Provide the (x, y) coordinate of the cell's center where the given text is located.  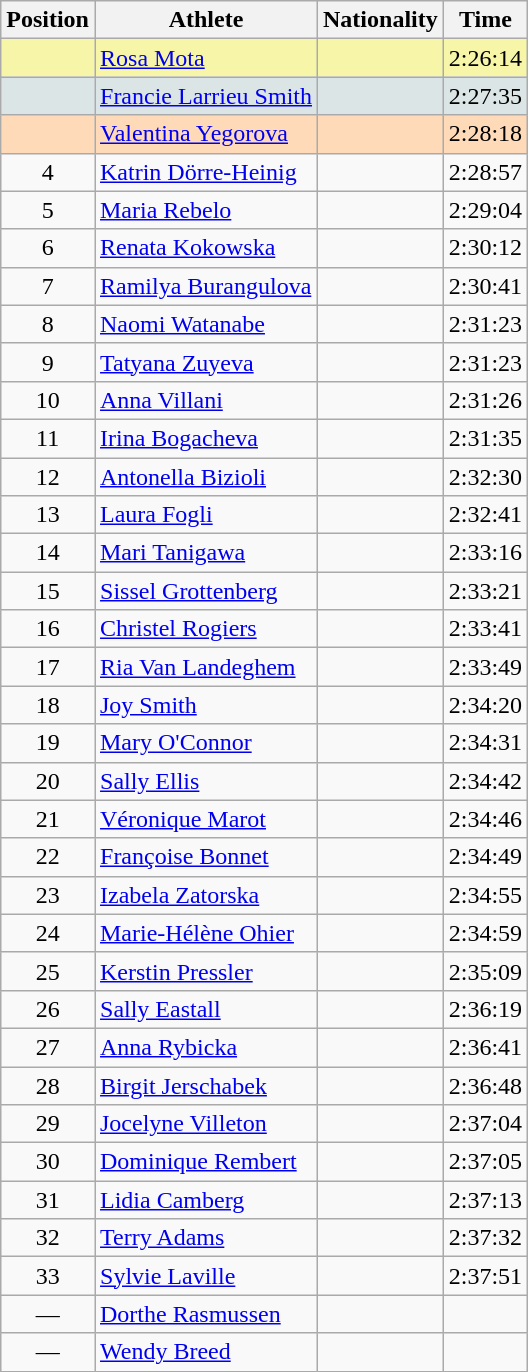
2:26:14 (485, 58)
Anna Rybicka (206, 1047)
31 (48, 1200)
14 (48, 553)
7 (48, 286)
2:34:49 (485, 857)
2:28:57 (485, 172)
2:34:42 (485, 781)
Antonella Bizioli (206, 477)
23 (48, 895)
17 (48, 667)
Véronique Marot (206, 819)
2:33:16 (485, 553)
Françoise Bonnet (206, 857)
Tatyana Zuyeva (206, 362)
Kerstin Pressler (206, 971)
6 (48, 248)
2:37:05 (485, 1162)
2:32:30 (485, 477)
Rosa Mota (206, 58)
2:31:26 (485, 400)
Laura Fogli (206, 515)
2:37:04 (485, 1124)
30 (48, 1162)
Ria Van Landeghem (206, 667)
2:36:41 (485, 1047)
Marie-Hélène Ohier (206, 933)
2:36:48 (485, 1085)
16 (48, 629)
8 (48, 324)
Sally Eastall (206, 1009)
18 (48, 705)
Katrin Dörre-Heinig (206, 172)
Renata Kokowska (206, 248)
Christel Rogiers (206, 629)
2:33:41 (485, 629)
24 (48, 933)
2:34:31 (485, 743)
Sissel Grottenberg (206, 591)
19 (48, 743)
2:27:35 (485, 96)
2:37:32 (485, 1238)
2:33:49 (485, 667)
2:36:19 (485, 1009)
Dorthe Rasmussen (206, 1314)
2:31:35 (485, 438)
Anna Villani (206, 400)
2:34:55 (485, 895)
Ramilya Burangulova (206, 286)
Francie Larrieu Smith (206, 96)
Sally Ellis (206, 781)
Terry Adams (206, 1238)
Joy Smith (206, 705)
Athlete (206, 20)
10 (48, 400)
2:34:20 (485, 705)
2:30:12 (485, 248)
Izabela Zatorska (206, 895)
25 (48, 971)
Mary O'Connor (206, 743)
Sylvie Laville (206, 1276)
28 (48, 1085)
32 (48, 1238)
Jocelyne Villeton (206, 1124)
Nationality (381, 20)
2:28:18 (485, 134)
Wendy Breed (206, 1352)
2:37:13 (485, 1200)
2:29:04 (485, 210)
20 (48, 781)
Time (485, 20)
Valentina Yegorova (206, 134)
2:30:41 (485, 286)
4 (48, 172)
Dominique Rembert (206, 1162)
2:33:21 (485, 591)
11 (48, 438)
Lidia Camberg (206, 1200)
Naomi Watanabe (206, 324)
Irina Bogacheva (206, 438)
12 (48, 477)
15 (48, 591)
2:34:46 (485, 819)
Maria Rebelo (206, 210)
2:35:09 (485, 971)
2:37:51 (485, 1276)
33 (48, 1276)
9 (48, 362)
21 (48, 819)
5 (48, 210)
27 (48, 1047)
Birgit Jerschabek (206, 1085)
26 (48, 1009)
13 (48, 515)
Position (48, 20)
Mari Tanigawa (206, 553)
2:34:59 (485, 933)
2:32:41 (485, 515)
29 (48, 1124)
22 (48, 857)
